Detect which cell encompasses the target text, then output its [X, Y] center coordinate. 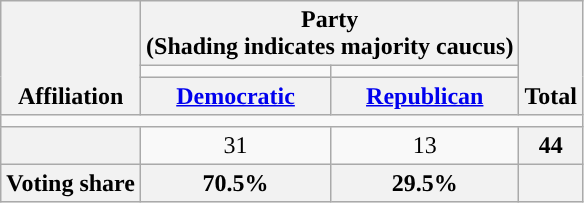
44 [551, 145]
31 [236, 145]
29.5% [425, 183]
13 [425, 145]
Republican [425, 96]
Total [551, 58]
Voting share [71, 183]
70.5% [236, 183]
Party (Shading indicates majority caucus) [330, 34]
Affiliation [71, 58]
Democratic [236, 96]
